For the text-containing cell, return its midpoint in (X, Y) coordinate format. 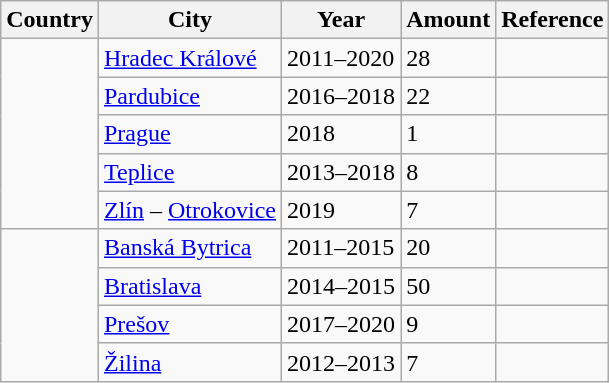
Zlín – Otrokovice (190, 210)
8 (448, 172)
2013–2018 (342, 172)
2018 (342, 134)
2011–2020 (342, 58)
Žilina (190, 362)
Hradec Králové (190, 58)
2019 (342, 210)
2011–2015 (342, 248)
50 (448, 286)
1 (448, 134)
Prešov (190, 324)
9 (448, 324)
Year (342, 20)
20 (448, 248)
Teplice (190, 172)
2017–2020 (342, 324)
2016–2018 (342, 96)
28 (448, 58)
Country (50, 20)
Pardubice (190, 96)
22 (448, 96)
Bratislava (190, 286)
Prague (190, 134)
Banská Bytrica (190, 248)
City (190, 20)
Amount (448, 20)
2012–2013 (342, 362)
2014–2015 (342, 286)
Reference (552, 20)
